Identify which cell holds the provided text, then report its [x, y] central coordinate. 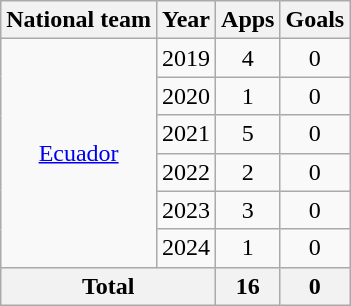
Total [108, 286]
Apps [248, 20]
Goals [315, 20]
2 [248, 172]
National team [79, 20]
2021 [186, 134]
16 [248, 286]
3 [248, 210]
2024 [186, 248]
2023 [186, 210]
Ecuador [79, 153]
2022 [186, 172]
Year [186, 20]
4 [248, 58]
5 [248, 134]
2019 [186, 58]
2020 [186, 96]
